Output the [x, y] coordinate of the center of the cell containing the given text.  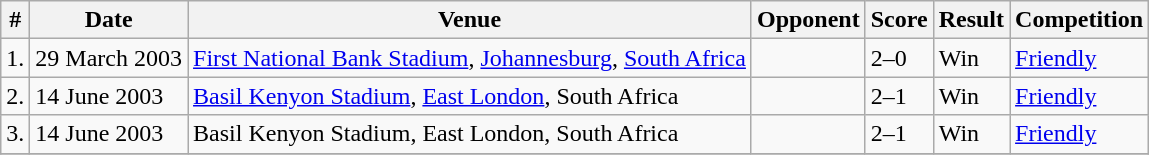
2. [16, 96]
2–0 [899, 58]
Score [899, 20]
Result [971, 20]
1. [16, 58]
Venue [470, 20]
3. [16, 134]
29 March 2003 [109, 58]
Date [109, 20]
Opponent [808, 20]
# [16, 20]
First National Bank Stadium, Johannesburg, South Africa [470, 58]
Competition [1080, 20]
